Find where the given text appears and provide that cell's center as (x, y) coordinate. 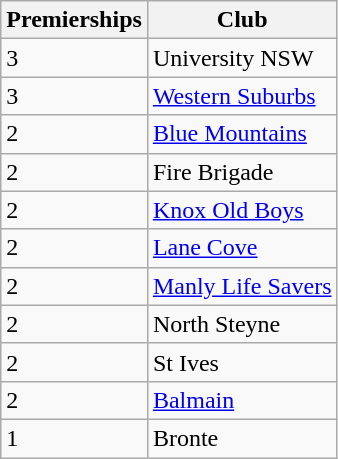
North Steyne (242, 324)
Western Suburbs (242, 96)
University NSW (242, 58)
Club (242, 20)
Bronte (242, 438)
Blue Mountains (242, 134)
Fire Brigade (242, 172)
Manly Life Savers (242, 286)
Balmain (242, 400)
Lane Cove (242, 248)
Premierships (74, 20)
St Ives (242, 362)
1 (74, 438)
Knox Old Boys (242, 210)
